Pinpoint the cell where the given text exists, returning its [x, y] midpoint coordinate. 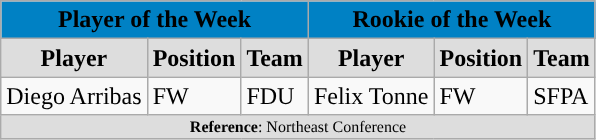
FDU [275, 96]
Player of the Week [155, 20]
Felix Tonne [371, 96]
SFPA [562, 96]
Rookie of the Week [452, 20]
Reference: Northeast Conference [298, 127]
Diego Arribas [74, 96]
